Return [X, Y] of the center of cell containing provided text 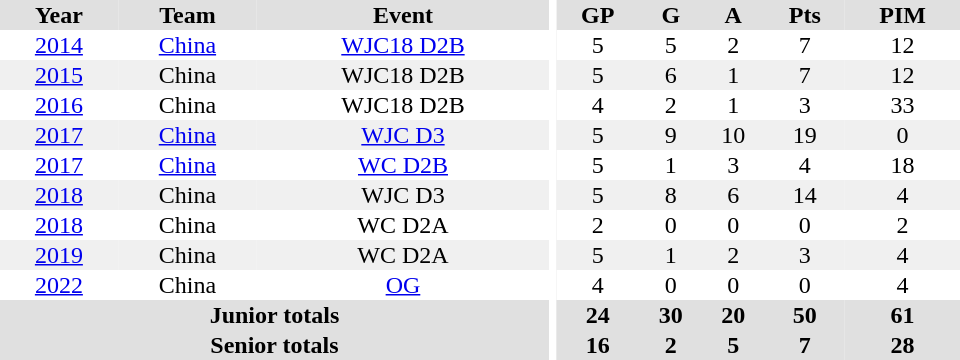
A [733, 15]
2015 [59, 75]
2019 [59, 255]
9 [671, 135]
30 [671, 315]
Pts [804, 15]
10 [733, 135]
2016 [59, 105]
2022 [59, 285]
24 [598, 315]
Event [403, 15]
33 [902, 105]
28 [902, 345]
18 [902, 165]
Senior totals [274, 345]
G [671, 15]
16 [598, 345]
2014 [59, 45]
19 [804, 135]
GP [598, 15]
OG [403, 285]
8 [671, 195]
Team [188, 15]
61 [902, 315]
14 [804, 195]
WC D2B [403, 165]
Year [59, 15]
PIM [902, 15]
50 [804, 315]
Junior totals [274, 315]
20 [733, 315]
